Output the [x, y] coordinate of the center of the cell containing the given text.  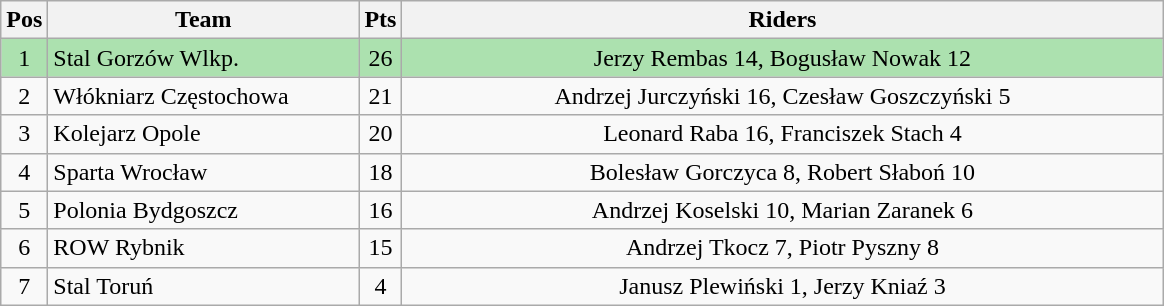
Pos [24, 20]
Leonard Raba 16, Franciszek Stach 4 [782, 134]
Pts [380, 20]
Jerzy Rembas 14, Bogusław Nowak 12 [782, 58]
Włókniarz Częstochowa [204, 96]
Team [204, 20]
Stal Gorzów Wlkp. [204, 58]
Andrzej Koselski 10, Marian Zaranek 6 [782, 210]
ROW Rybnik [204, 248]
5 [24, 210]
Kolejarz Opole [204, 134]
Stal Toruń [204, 286]
15 [380, 248]
26 [380, 58]
Polonia Bydgoszcz [204, 210]
Janusz Plewiński 1, Jerzy Kniaź 3 [782, 286]
2 [24, 96]
21 [380, 96]
Andrzej Tkocz 7, Piotr Pyszny 8 [782, 248]
18 [380, 172]
Bolesław Gorczyca 8, Robert Słaboń 10 [782, 172]
Riders [782, 20]
20 [380, 134]
Andrzej Jurczyński 16, Czesław Goszczyński 5 [782, 96]
7 [24, 286]
Sparta Wrocław [204, 172]
3 [24, 134]
16 [380, 210]
1 [24, 58]
6 [24, 248]
